Return (x, y) of the center of cell containing provided text 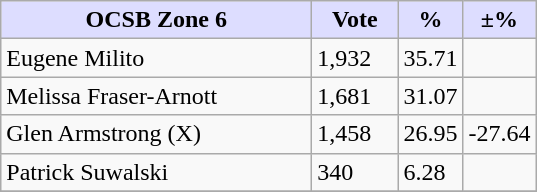
1,458 (355, 134)
26.95 (430, 134)
Melissa Fraser-Arnott (156, 96)
-27.64 (500, 134)
±% (500, 20)
1,932 (355, 58)
Patrick Suwalski (156, 172)
31.07 (430, 96)
Glen Armstrong (X) (156, 134)
Eugene Milito (156, 58)
% (430, 20)
OCSB Zone 6 (156, 20)
6.28 (430, 172)
340 (355, 172)
1,681 (355, 96)
35.71 (430, 58)
Vote (355, 20)
